Provide the [x, y] coordinate of the cell's center where the given text is located.  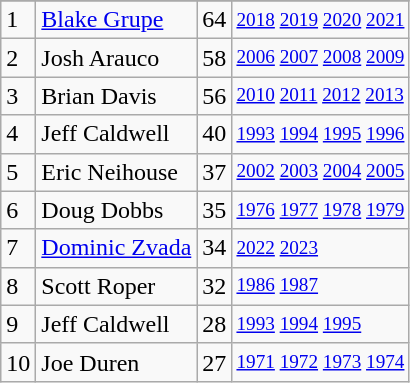
1 [18, 20]
3 [18, 96]
Blake Grupe [116, 20]
4 [18, 134]
2002 2003 2004 2005 [320, 172]
2 [18, 58]
Dominic Zvada [116, 248]
27 [214, 362]
1971 1972 1973 1974 [320, 362]
6 [18, 210]
Eric Neihouse [116, 172]
2022 2023 [320, 248]
56 [214, 96]
1976 1977 1978 1979 [320, 210]
32 [214, 286]
1993 1994 1995 [320, 324]
10 [18, 362]
Doug Dobbs [116, 210]
Scott Roper [116, 286]
64 [214, 20]
2006 2007 2008 2009 [320, 58]
8 [18, 286]
28 [214, 324]
58 [214, 58]
9 [18, 324]
35 [214, 210]
Josh Arauco [116, 58]
34 [214, 248]
Brian Davis [116, 96]
1986 1987 [320, 286]
1993 1994 1995 1996 [320, 134]
7 [18, 248]
5 [18, 172]
2018 2019 2020 2021 [320, 20]
2010 2011 2012 2013 [320, 96]
Joe Duren [116, 362]
37 [214, 172]
40 [214, 134]
